Detect which cell encompasses the target text, then output its (X, Y) center coordinate. 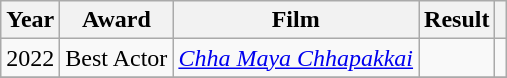
Award (116, 20)
Year (30, 20)
Best Actor (116, 58)
Result (457, 20)
Film (296, 20)
Chha Maya Chhapakkai (296, 58)
2022 (30, 58)
